Identify which cell holds the provided text, then report its (X, Y) central coordinate. 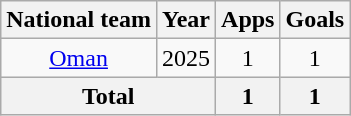
Goals (315, 20)
2025 (186, 58)
Year (186, 20)
Oman (79, 58)
Total (108, 96)
Apps (248, 20)
National team (79, 20)
